Pinpoint the cell where the given text exists, returning its (X, Y) midpoint coordinate. 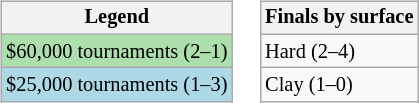
Legend (116, 18)
Clay (1–0) (339, 85)
Hard (2–4) (339, 51)
$25,000 tournaments (1–3) (116, 85)
Finals by surface (339, 18)
$60,000 tournaments (2–1) (116, 51)
